Locate the cell with the specified text and output its (x, y) center coordinate. 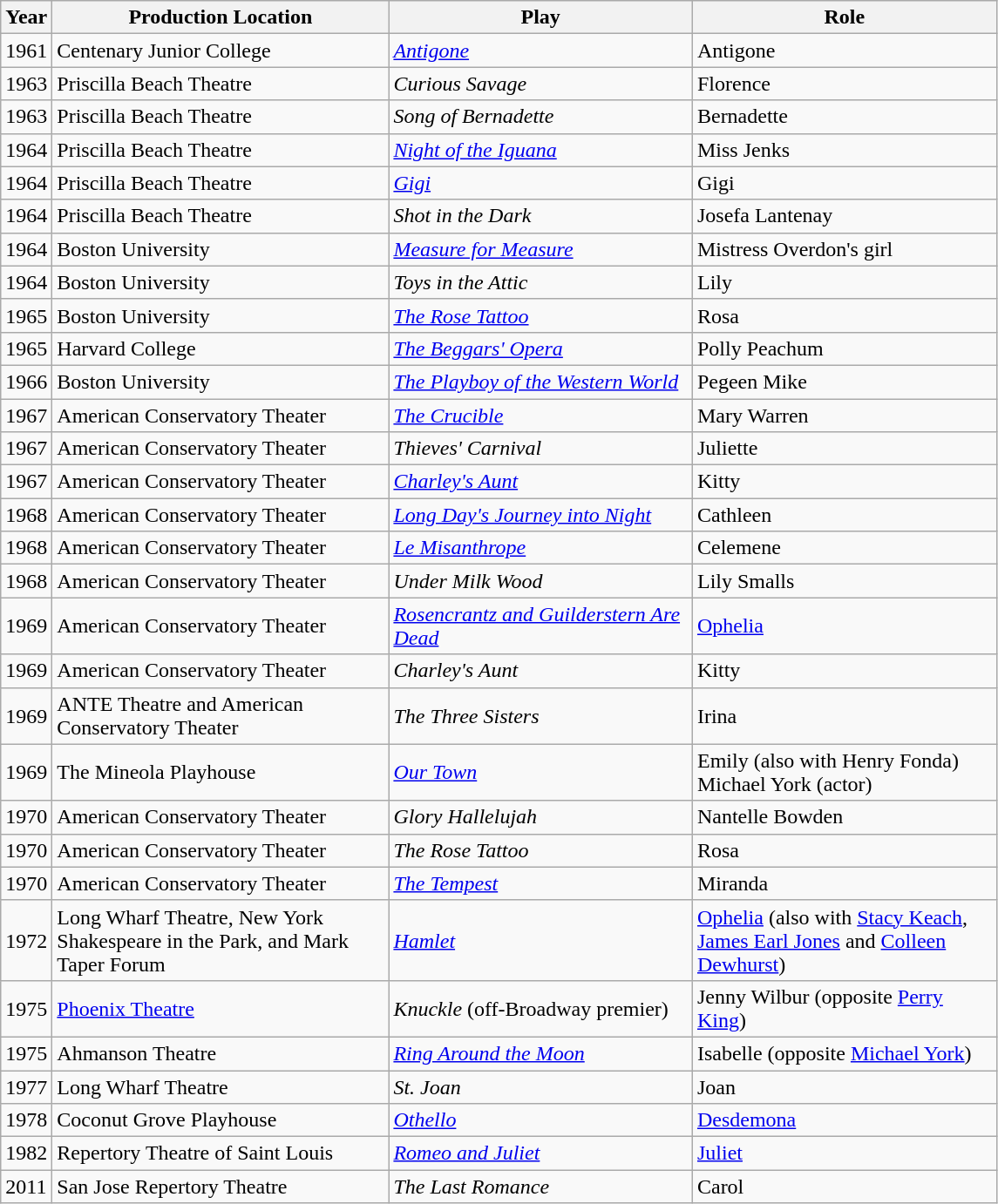
Celemene (844, 548)
Glory Hallelujah (540, 817)
Othello (540, 1120)
Role (844, 17)
Juliette (844, 449)
Carol (844, 1187)
Repertory Theatre of Saint Louis (221, 1153)
Ophelia (844, 626)
The Beggars' Opera (540, 348)
Cathleen (844, 515)
1972 (26, 940)
1977 (26, 1086)
Mary Warren (844, 416)
Shot in the Dark (540, 216)
1982 (26, 1153)
Emily (also with Henry Fonda) Michael York (actor) (844, 772)
Coconut Grove Playhouse (221, 1120)
Pegeen Mike (844, 382)
St. Joan (540, 1086)
Miss Jenks (844, 150)
Song of Bernadette (540, 117)
Ophelia (also with Stacy Keach, James Earl Jones and Colleen Dewhurst) (844, 940)
ANTE Theatre and American Conservatory Theater (221, 716)
Florence (844, 84)
Irina (844, 716)
Measure for Measure (540, 249)
Isabelle (opposite Michael York) (844, 1053)
The Playboy of the Western World (540, 382)
The Tempest (540, 883)
Under Milk Wood (540, 581)
Long Day's Journey into Night (540, 515)
Curious Savage (540, 84)
Ahmanson Theatre (221, 1053)
Long Wharf Theatre, New York Shakespeare in the Park, and Mark Taper Forum (221, 940)
Joan (844, 1086)
Le Misanthrope (540, 548)
Jenny Wilbur (opposite Perry King) (844, 1009)
Production Location (221, 17)
Rosencrantz and Guilderstern Are Dead (540, 626)
1961 (26, 51)
Year (26, 17)
Thieves' Carnival (540, 449)
Romeo and Juliet (540, 1153)
1966 (26, 382)
The Crucible (540, 416)
Toys in the Attic (540, 282)
The Mineola Playhouse (221, 772)
Bernadette (844, 117)
Lily Smalls (844, 581)
Long Wharf Theatre (221, 1086)
Miranda (844, 883)
Phoenix Theatre (221, 1009)
Juliet (844, 1153)
Harvard College (221, 348)
Nantelle Bowden (844, 817)
Play (540, 17)
Mistress Overdon's girl (844, 249)
The Three Sisters (540, 716)
2011 (26, 1187)
Hamlet (540, 940)
1978 (26, 1120)
Desdemona (844, 1120)
Ring Around the Moon (540, 1053)
San Jose Repertory Theatre (221, 1187)
Knuckle (off-Broadway premier) (540, 1009)
Lily (844, 282)
Centenary Junior College (221, 51)
Polly Peachum (844, 348)
Night of the Iguana (540, 150)
The Last Romance (540, 1187)
Josefa Lantenay (844, 216)
Our Town (540, 772)
